Locate the cell with the specified text and output its [X, Y] center coordinate. 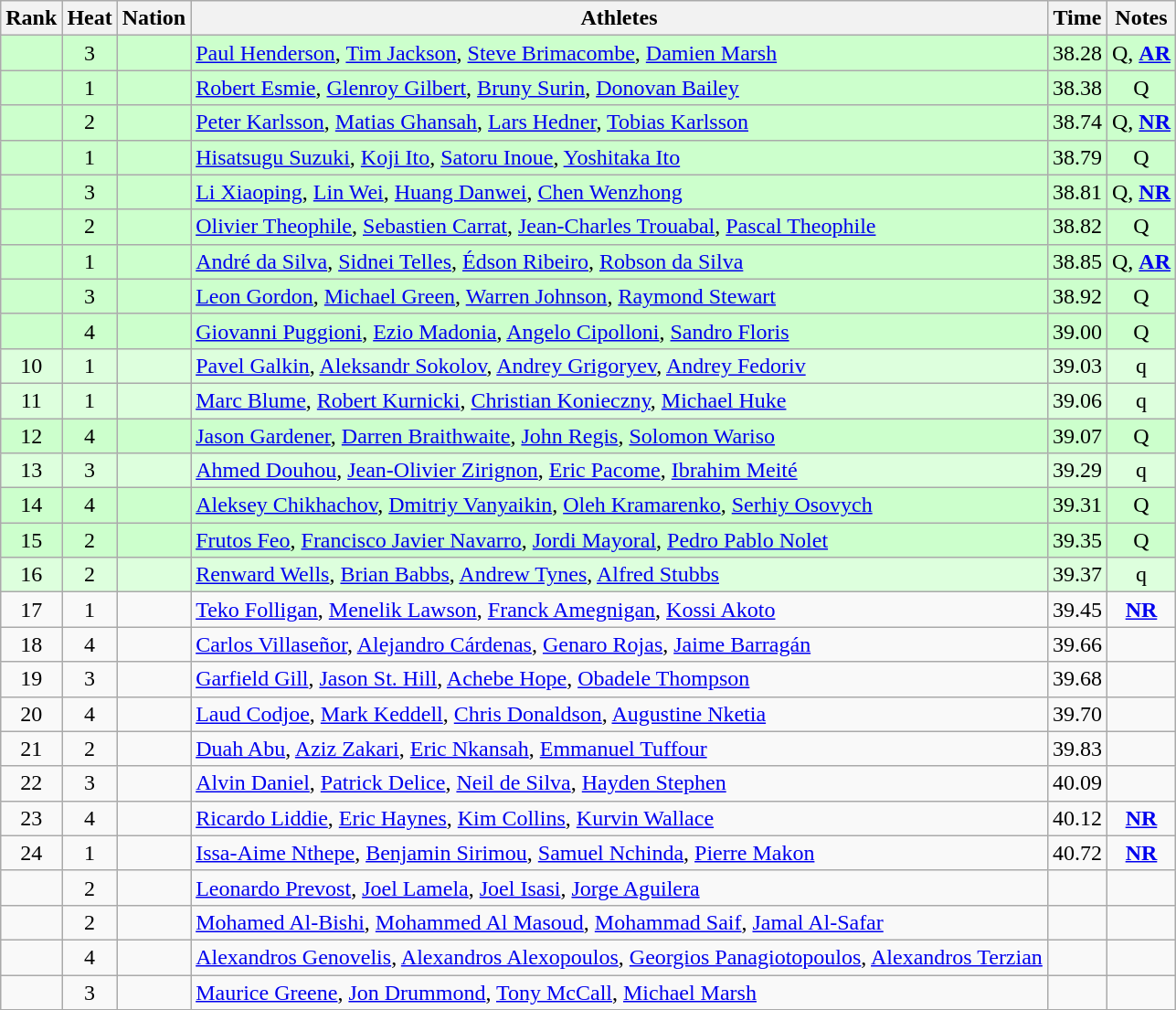
22 [31, 783]
39.29 [1076, 471]
38.82 [1076, 227]
14 [31, 505]
38.74 [1076, 122]
Maurice Greene, Jon Drummond, Tony McCall, Michael Marsh [620, 992]
Giovanni Puggioni, Ezio Madonia, Angelo Cipolloni, Sandro Floris [620, 331]
12 [31, 436]
Laud Codjoe, Mark Keddell, Chris Donaldson, Augustine Nketia [620, 714]
39.31 [1076, 505]
Athletes [620, 18]
40.12 [1076, 818]
39.03 [1076, 366]
39.70 [1076, 714]
39.66 [1076, 644]
16 [31, 575]
38.28 [1076, 53]
Ricardo Liddie, Eric Haynes, Kim Collins, Kurvin Wallace [620, 818]
40.09 [1076, 783]
19 [31, 679]
Mohamed Al-Bishi, Mohammed Al Masoud, Mohammad Saif, Jamal Al-Safar [620, 922]
Issa-Aime Nthepe, Benjamin Sirimou, Samuel Nchinda, Pierre Makon [620, 853]
24 [31, 853]
Olivier Theophile, Sebastien Carrat, Jean-Charles Trouabal, Pascal Theophile [620, 227]
15 [31, 540]
38.81 [1076, 192]
Marc Blume, Robert Kurnicki, Christian Konieczny, Michael Huke [620, 400]
20 [31, 714]
38.79 [1076, 157]
Robert Esmie, Glenroy Gilbert, Bruny Surin, Donovan Bailey [620, 88]
40.72 [1076, 853]
39.37 [1076, 575]
André da Silva, Sidnei Telles, Édson Ribeiro, Robson da Silva [620, 261]
39.45 [1076, 610]
Hisatsugu Suzuki, Koji Ito, Satoru Inoue, Yoshitaka Ito [620, 157]
Teko Folligan, Menelik Lawson, Franck Amegnigan, Kossi Akoto [620, 610]
Nation [154, 18]
Alexandros Genovelis, Alexandros Alexopoulos, Georgios Panagiotopoulos, Alexandros Terzian [620, 957]
Rank [31, 18]
39.07 [1076, 436]
39.06 [1076, 400]
Frutos Feo, Francisco Javier Navarro, Jordi Mayoral, Pedro Pablo Nolet [620, 540]
Garfield Gill, Jason St. Hill, Achebe Hope, Obadele Thompson [620, 679]
23 [31, 818]
Time [1076, 18]
38.92 [1076, 296]
18 [31, 644]
Duah Abu, Aziz Zakari, Eric Nkansah, Emmanuel Tuffour [620, 749]
Heat [90, 18]
39.35 [1076, 540]
38.38 [1076, 88]
Peter Karlsson, Matias Ghansah, Lars Hedner, Tobias Karlsson [620, 122]
Pavel Galkin, Aleksandr Sokolov, Andrey Grigoryev, Andrey Fedoriv [620, 366]
Alvin Daniel, Patrick Delice, Neil de Silva, Hayden Stephen [620, 783]
Jason Gardener, Darren Braithwaite, John Regis, Solomon Wariso [620, 436]
13 [31, 471]
Li Xiaoping, Lin Wei, Huang Danwei, Chen Wenzhong [620, 192]
Ahmed Douhou, Jean-Olivier Zirignon, Eric Pacome, Ibrahim Meité [620, 471]
38.85 [1076, 261]
Renward Wells, Brian Babbs, Andrew Tynes, Alfred Stubbs [620, 575]
10 [31, 366]
39.00 [1076, 331]
39.68 [1076, 679]
Carlos Villaseñor, Alejandro Cárdenas, Genaro Rojas, Jaime Barragán [620, 644]
Aleksey Chikhachov, Dmitriy Vanyaikin, Oleh Kramarenko, Serhiy Osovych [620, 505]
Leon Gordon, Michael Green, Warren Johnson, Raymond Stewart [620, 296]
Leonardo Prevost, Joel Lamela, Joel Isasi, Jorge Aguilera [620, 888]
21 [31, 749]
17 [31, 610]
39.83 [1076, 749]
Paul Henderson, Tim Jackson, Steve Brimacombe, Damien Marsh [620, 53]
11 [31, 400]
Notes [1140, 18]
